Return the [x, y] coordinate for the center point of the cell that contains the specified text.  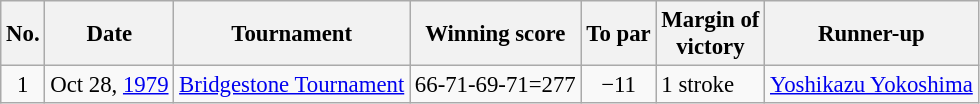
Runner-up [872, 34]
Oct 28, 1979 [110, 85]
No. [23, 34]
Yoshikazu Yokoshima [872, 85]
1 [23, 85]
Margin ofvictory [710, 34]
1 stroke [710, 85]
To par [618, 34]
Tournament [292, 34]
−11 [618, 85]
Winning score [496, 34]
66-71-69-71=277 [496, 85]
Date [110, 34]
Bridgestone Tournament [292, 85]
